Output the (X, Y) coordinate of the center of the cell containing the given text.  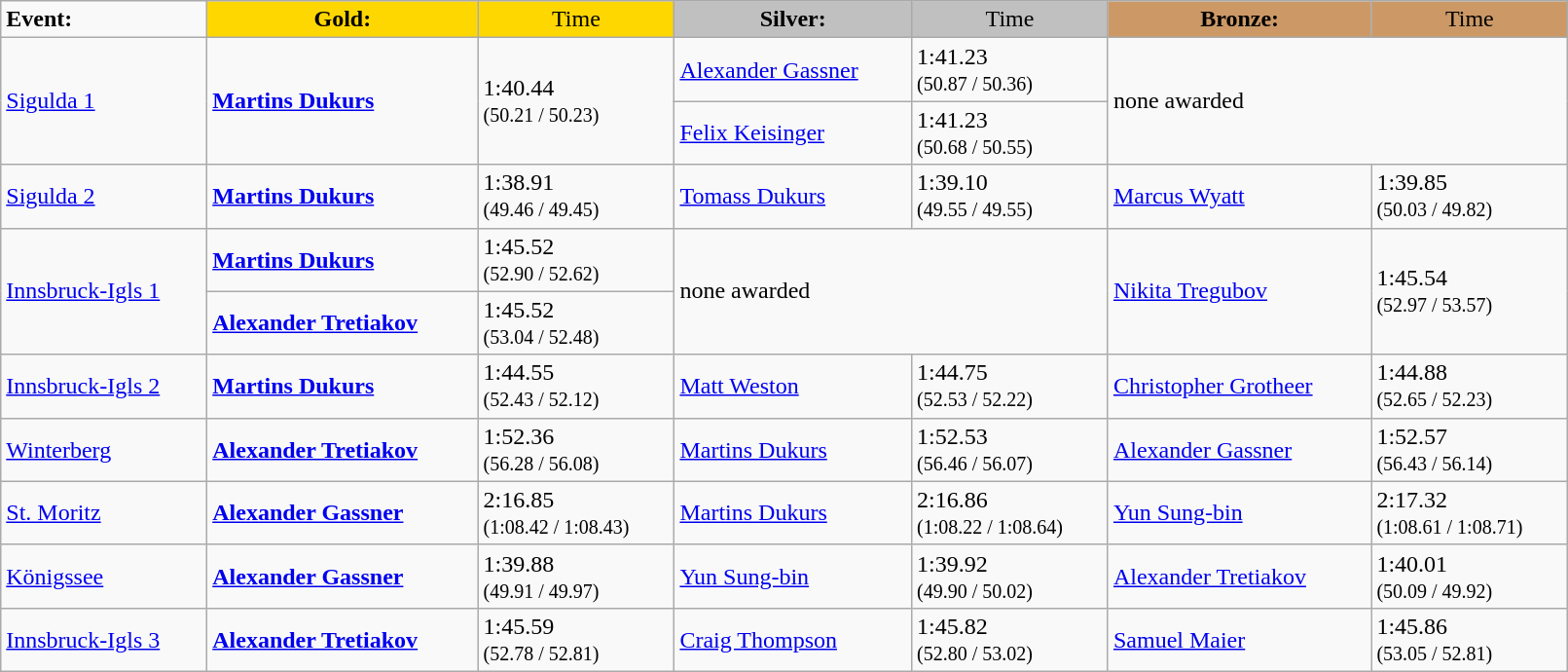
1:44.75(52.53 / 52.22) (1010, 386)
Christopher Grotheer (1239, 386)
Event: (104, 19)
Gold: (343, 19)
2:16.86(1:08.22 / 1:08.64) (1010, 512)
1:44.88(52.65 / 52.23) (1470, 386)
1:52.57(56.43 / 56.14) (1470, 450)
Bronze: (1239, 19)
Marcus Wyatt (1239, 197)
Innsbruck-Igls 1 (104, 291)
1:41.23(50.87 / 50.36) (1010, 70)
1:39.88(49.91 / 49.97) (576, 577)
1:52.36(56.28 / 56.08) (576, 450)
Tomass Dukurs (793, 197)
Sigulda 1 (104, 101)
1:41.23(50.68 / 50.55) (1010, 132)
1:40.44(50.21 / 50.23) (576, 101)
1:45.54(52.97 / 53.57) (1470, 291)
Königssee (104, 577)
1:38.91(49.46 / 49.45) (576, 197)
1:45.52(52.90 / 52.62) (576, 259)
Innsbruck-Igls 3 (104, 639)
2:16.85(1:08.42 / 1:08.43) (576, 512)
Nikita Tregubov (1239, 291)
1:44.55(52.43 / 52.12) (576, 386)
St. Moritz (104, 512)
2:17.32(1:08.61 / 1:08.71) (1470, 512)
Silver: (793, 19)
Craig Thompson (793, 639)
1:45.86(53.05 / 52.81) (1470, 639)
Samuel Maier (1239, 639)
1:45.82(52.80 / 53.02) (1010, 639)
1:39.10(49.55 / 49.55) (1010, 197)
Matt Weston (793, 386)
1:39.85(50.03 / 49.82) (1470, 197)
1:40.01(50.09 / 49.92) (1470, 577)
1:52.53(56.46 / 56.07) (1010, 450)
Felix Keisinger (793, 132)
Winterberg (104, 450)
1:39.92(49.90 / 50.02) (1010, 577)
Innsbruck-Igls 2 (104, 386)
1:45.59(52.78 / 52.81) (576, 639)
Sigulda 2 (104, 197)
1:45.52(53.04 / 52.48) (576, 323)
